Detect which cell encompasses the target text, then output its (X, Y) center coordinate. 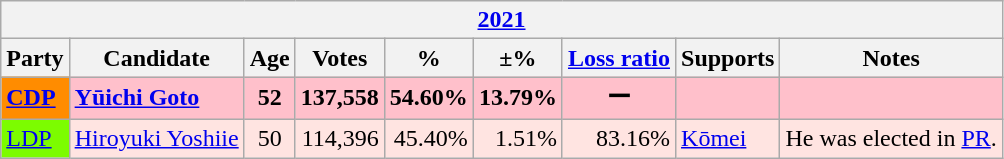
Yūichi Goto (156, 98)
±% (518, 58)
LDP (35, 138)
83.16% (618, 138)
Loss ratio (618, 58)
CDP (35, 98)
Party (35, 58)
Kōmei (728, 138)
Notes (891, 58)
52 (270, 98)
ー (618, 98)
Supports (728, 58)
13.79% (518, 98)
45.40% (428, 138)
% (428, 58)
Candidate (156, 58)
114,396 (340, 138)
Age (270, 58)
50 (270, 138)
54.60% (428, 98)
He was elected in PR. (891, 138)
1.51% (518, 138)
2021 (502, 20)
137,558 (340, 98)
Votes (340, 58)
Hiroyuki Yoshiie (156, 138)
